From the cell containing the given text, extract its center point as [x, y] coordinate. 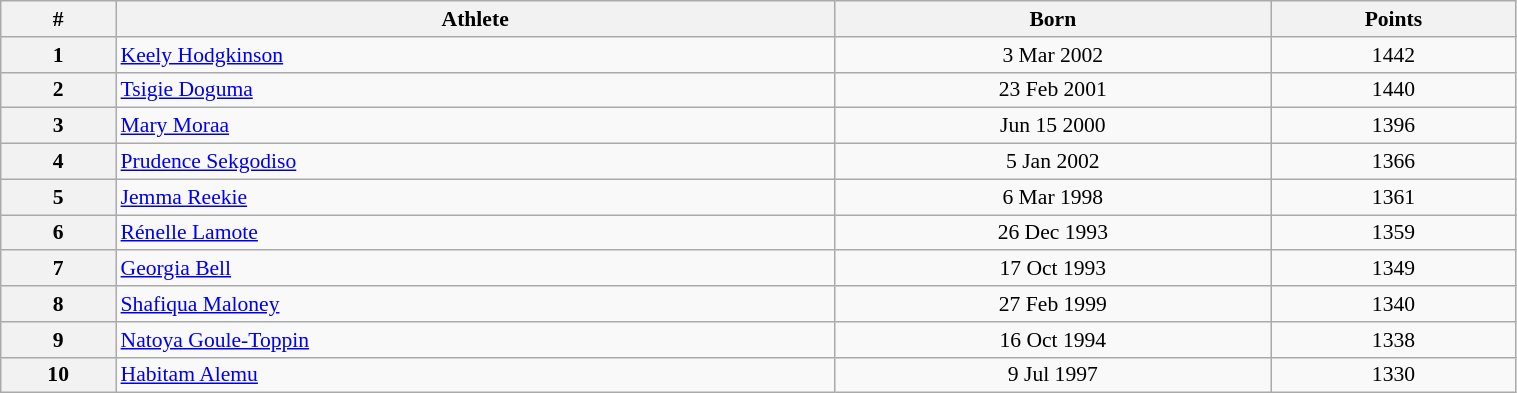
6 Mar 1998 [1053, 197]
Rénelle Lamote [476, 233]
1338 [1394, 340]
Georgia Bell [476, 269]
1361 [1394, 197]
Jun 15 2000 [1053, 126]
23 Feb 2001 [1053, 90]
3 Mar 2002 [1053, 55]
5 [58, 197]
9 Jul 1997 [1053, 375]
17 Oct 1993 [1053, 269]
Points [1394, 19]
Tsigie Doguma [476, 90]
7 [58, 269]
2 [58, 90]
Natoya Goule-Toppin [476, 340]
6 [58, 233]
1442 [1394, 55]
Prudence Sekgodiso [476, 162]
Athlete [476, 19]
1330 [1394, 375]
1340 [1394, 304]
1349 [1394, 269]
Mary Moraa [476, 126]
3 [58, 126]
Jemma Reekie [476, 197]
1440 [1394, 90]
26 Dec 1993 [1053, 233]
10 [58, 375]
27 Feb 1999 [1053, 304]
1396 [1394, 126]
8 [58, 304]
1359 [1394, 233]
Habitam Alemu [476, 375]
16 Oct 1994 [1053, 340]
Keely Hodgkinson [476, 55]
5 Jan 2002 [1053, 162]
Born [1053, 19]
Shafiqua Maloney [476, 304]
1 [58, 55]
1366 [1394, 162]
4 [58, 162]
9 [58, 340]
# [58, 19]
